For the text-containing cell, return its midpoint in (X, Y) coordinate format. 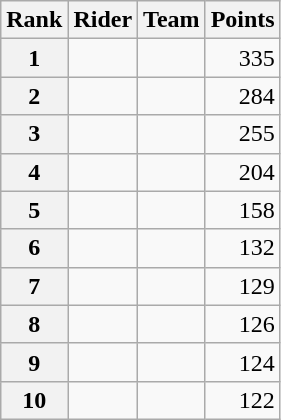
Team (172, 20)
124 (242, 362)
10 (34, 400)
3 (34, 134)
126 (242, 324)
Rank (34, 20)
Points (242, 20)
1 (34, 58)
Rider (103, 20)
2 (34, 96)
4 (34, 172)
122 (242, 400)
6 (34, 248)
7 (34, 286)
255 (242, 134)
8 (34, 324)
9 (34, 362)
5 (34, 210)
158 (242, 210)
284 (242, 96)
335 (242, 58)
129 (242, 286)
204 (242, 172)
132 (242, 248)
